Pinpoint the cell where the given text exists, returning its [X, Y] midpoint coordinate. 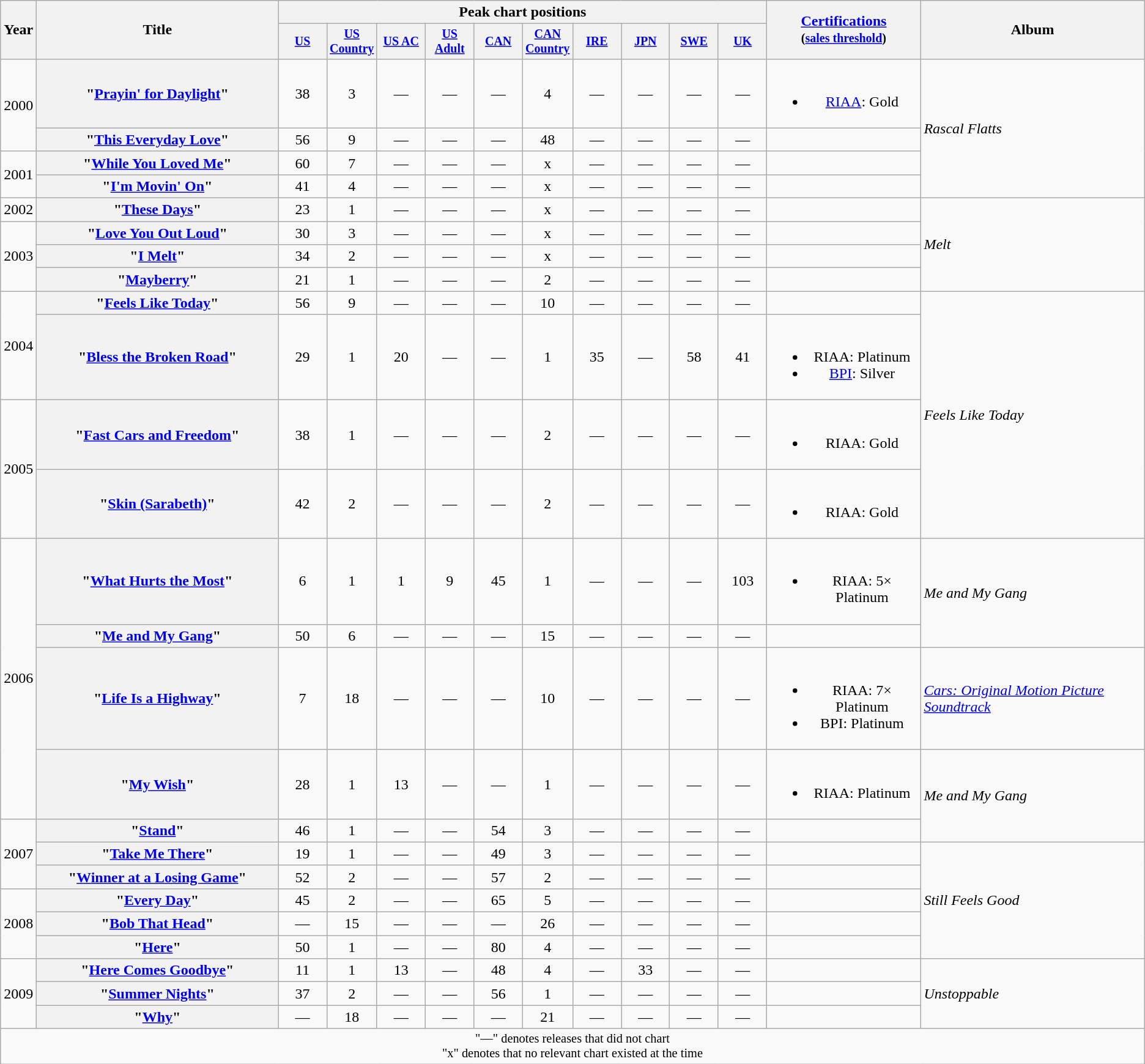
Unstoppable [1032, 994]
42 [302, 504]
54 [498, 830]
"Every Day" [158, 900]
"I Melt" [158, 256]
35 [597, 357]
RIAA: Platinum [844, 784]
33 [646, 970]
2005 [18, 469]
37 [302, 994]
5 [547, 900]
JPN [646, 42]
60 [302, 163]
UK [743, 42]
"Here" [158, 947]
"Life Is a Highway" [158, 699]
"Why" [158, 1017]
IRE [597, 42]
US AC [401, 42]
"Love You Out Loud" [158, 233]
"Stand" [158, 830]
23 [302, 210]
"Bob That Head" [158, 924]
Album [1032, 30]
US Country [352, 42]
49 [498, 854]
Peak chart positions [522, 12]
SWE [694, 42]
2009 [18, 994]
52 [302, 877]
Certifications(sales threshold) [844, 30]
"Winner at a Losing Game" [158, 877]
"Fast Cars and Freedom" [158, 434]
58 [694, 357]
USAdult [449, 42]
"Mayberry" [158, 280]
65 [498, 900]
2002 [18, 210]
19 [302, 854]
"These Days" [158, 210]
"—" denotes releases that did not chart"x" denotes that no relevant chart existed at the time [572, 1046]
"Me and My Gang" [158, 636]
"What Hurts the Most" [158, 581]
RIAA: 5× Platinum [844, 581]
Rascal Flatts [1032, 128]
"While You Loved Me" [158, 163]
"Summer Nights" [158, 994]
20 [401, 357]
"Feels Like Today" [158, 303]
2007 [18, 854]
"Skin (Sarabeth)" [158, 504]
"My Wish" [158, 784]
"Prayin' for Daylight" [158, 93]
"I'm Movin' On" [158, 186]
"This Everyday Love" [158, 140]
80 [498, 947]
34 [302, 256]
Cars: Original Motion Picture Soundtrack [1032, 699]
103 [743, 581]
2003 [18, 256]
26 [547, 924]
46 [302, 830]
28 [302, 784]
Feels Like Today [1032, 415]
11 [302, 970]
"Bless the Broken Road" [158, 357]
Title [158, 30]
Year [18, 30]
Still Feels Good [1032, 900]
RIAA: PlatinumBPI: Silver [844, 357]
"Here Comes Goodbye" [158, 970]
"Take Me There" [158, 854]
29 [302, 357]
2008 [18, 923]
Melt [1032, 245]
30 [302, 233]
RIAA: 7× PlatinumBPI: Platinum [844, 699]
2004 [18, 346]
2001 [18, 174]
57 [498, 877]
2006 [18, 679]
CAN Country [547, 42]
US [302, 42]
2000 [18, 105]
CAN [498, 42]
